Extract the [x, y] coordinate from the center of the cell holding the provided text.  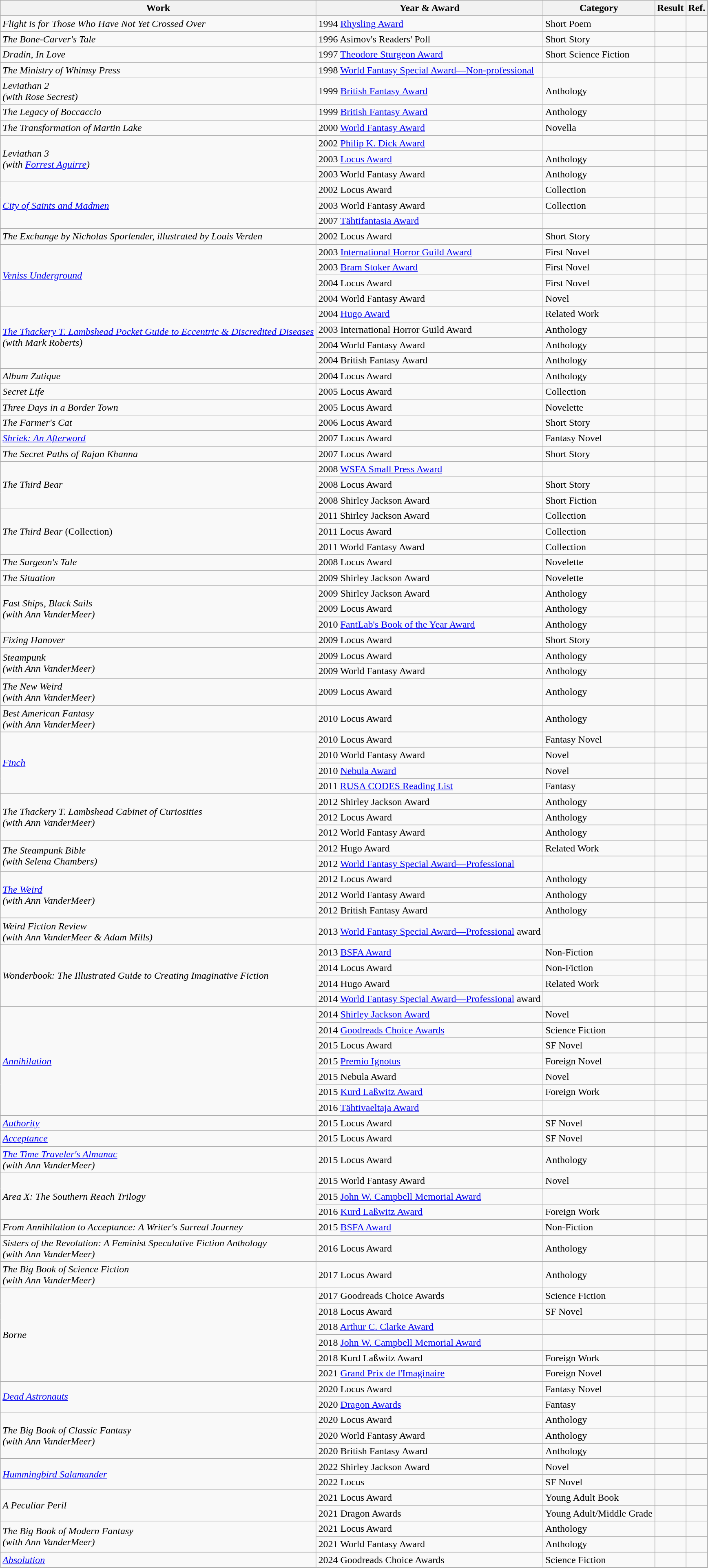
Hummingbird Salamander [158, 1474]
The Thackery T. Lambshead Pocket Guide to Eccentric & Discredited Diseases(with Mark Roberts) [158, 337]
Sisters of the Revolution: A Feminist Speculative Fiction Anthology(with Ann VanderMeer) [158, 1248]
2017 Goodreads Choice Awards [429, 1296]
2010 World Fantasy Award [429, 755]
Steampunk(with Ann VanderMeer) [158, 663]
Weird Fiction Review(with Ann VanderMeer & Adam Mills) [158, 931]
The Surgeon's Tale [158, 562]
2004 Hugo Award [429, 314]
2003 Bram Stoker Award [429, 268]
2015 BSFA Award [429, 1227]
2012 British Fantasy Award [429, 910]
2002 Philip K. Dick Award [429, 143]
2009 World Fantasy Award [429, 671]
Fast Ships, Black Sails(with Ann VanderMeer) [158, 609]
2014 Shirley Jackson Award [429, 1015]
2012 Shirley Jackson Award [429, 802]
2024 Goodreads Choice Awards [429, 1560]
2008 Shirley Jackson Award [429, 500]
The Farmer's Cat [158, 422]
The Third Bear (Collection) [158, 531]
2015 Nebula Award [429, 1077]
Album Zutique [158, 376]
2010 FantLab's Book of the Year Award [429, 624]
The Secret Paths of Rajan Khanna [158, 454]
The Steampunk Bible(with Selena Chambers) [158, 856]
2012 World Fantasy Special Award—Professional [429, 864]
The New Weird(with Ann VanderMeer) [158, 692]
2020 World Fantasy Award [429, 1435]
2015 Premio Ignotus [429, 1061]
2011 World Fantasy Award [429, 547]
Authority [158, 1123]
2006 Locus Award [429, 422]
2014 World Fantasy Special Award—Professional award [429, 999]
2011 RUSA CODES Reading List [429, 786]
The Situation [158, 578]
Leviathan 2(with Rose Secrest) [158, 91]
City of Saints and Madmen [158, 205]
Year & Award [429, 8]
The Legacy of Boccaccio [158, 112]
2012 Hugo Award [429, 848]
2016 Kurd Laßwitz Award [429, 1212]
2022 Locus [429, 1482]
The Big Book of Classic Fantasy(with Ann VanderMeer) [158, 1435]
2021 World Fantasy Award [429, 1544]
1997 Theodore Sturgeon Award [429, 55]
Young Adult/Middle Grade [599, 1513]
2017 Locus Award [429, 1275]
2016 Tähtivaeltaja Award [429, 1108]
2022 Shirley Jackson Award [429, 1466]
2016 Locus Award [429, 1248]
The Thackery T. Lambshead Cabinet of Curiosities(with Ann VanderMeer) [158, 817]
Three Days in a Border Town [158, 407]
Category [599, 8]
2011 Locus Award [429, 531]
2013 World Fantasy Special Award—Professional award [429, 931]
Best American Fantasy(with Ann VanderMeer) [158, 719]
Acceptance [158, 1139]
Secret Life [158, 391]
Short Poem [599, 24]
Fixing Hanover [158, 640]
Short Fiction [599, 500]
Short Science Fiction [599, 55]
The Big Book of Science Fiction(with Ann VanderMeer) [158, 1275]
The Weird(with Ann VanderMeer) [158, 895]
The Big Book of Modern Fantasy(with Ann VanderMeer) [158, 1537]
Area X: The Southern Reach Trilogy [158, 1196]
2015 World Fantasy Award [429, 1181]
2015 Kurd Laßwitz Award [429, 1092]
2021 Dragon Awards [429, 1513]
Dead Astronauts [158, 1397]
2018 Kurd Laßwitz Award [429, 1358]
2015 John W. Campbell Memorial Award [429, 1196]
Shriek: An Afterword [158, 438]
2014 Hugo Award [429, 983]
2000 World Fantasy Award [429, 128]
Finch [158, 763]
The Bone-Carver's Tale [158, 39]
Borne [158, 1335]
Young Adult Book [599, 1497]
Flight is for Those Who Have Not Yet Crossed Over [158, 24]
The Exchange by Nicholas Sporlender, illustrated by Louis Verden [158, 237]
Leviathan 3(with Forrest Aguirre) [158, 159]
Wonderbook: The Illustrated Guide to Creating Imaginative Fiction [158, 975]
1996 Asimov's Readers' Poll [429, 39]
The Time Traveler's Almanac(with Ann VanderMeer) [158, 1160]
The Transformation of Martin Lake [158, 128]
Absolution [158, 1560]
2020 British Fantasy Award [429, 1451]
2003 Locus Award [429, 159]
2004 British Fantasy Award [429, 360]
The Ministry of Whimsy Press [158, 70]
2007 Tähtifantasia Award [429, 221]
2014 Locus Award [429, 968]
Novella [599, 128]
Dradin, In Love [158, 55]
Annihilation [158, 1061]
Work [158, 8]
2018 Arthur C. Clarke Award [429, 1327]
Result [670, 8]
2018 Locus Award [429, 1311]
2021 Grand Prix de l'Imaginaire [429, 1373]
2013 BSFA Award [429, 952]
1998 World Fantasy Special Award—Non-professional [429, 70]
2010 Nebula Award [429, 771]
The Third Bear [158, 485]
2011 Shirley Jackson Award [429, 516]
Veniss Underground [158, 275]
2018 John W. Campbell Memorial Award [429, 1342]
2008 WSFA Small Press Award [429, 469]
2020 Dragon Awards [429, 1404]
From Annihilation to Acceptance: A Writer's Surreal Journey [158, 1227]
Ref. [697, 8]
A Peculiar Peril [158, 1505]
2014 Goodreads Choice Awards [429, 1030]
1994 Rhysling Award [429, 24]
